Find where the given text appears and provide that cell's center as (x, y) coordinate. 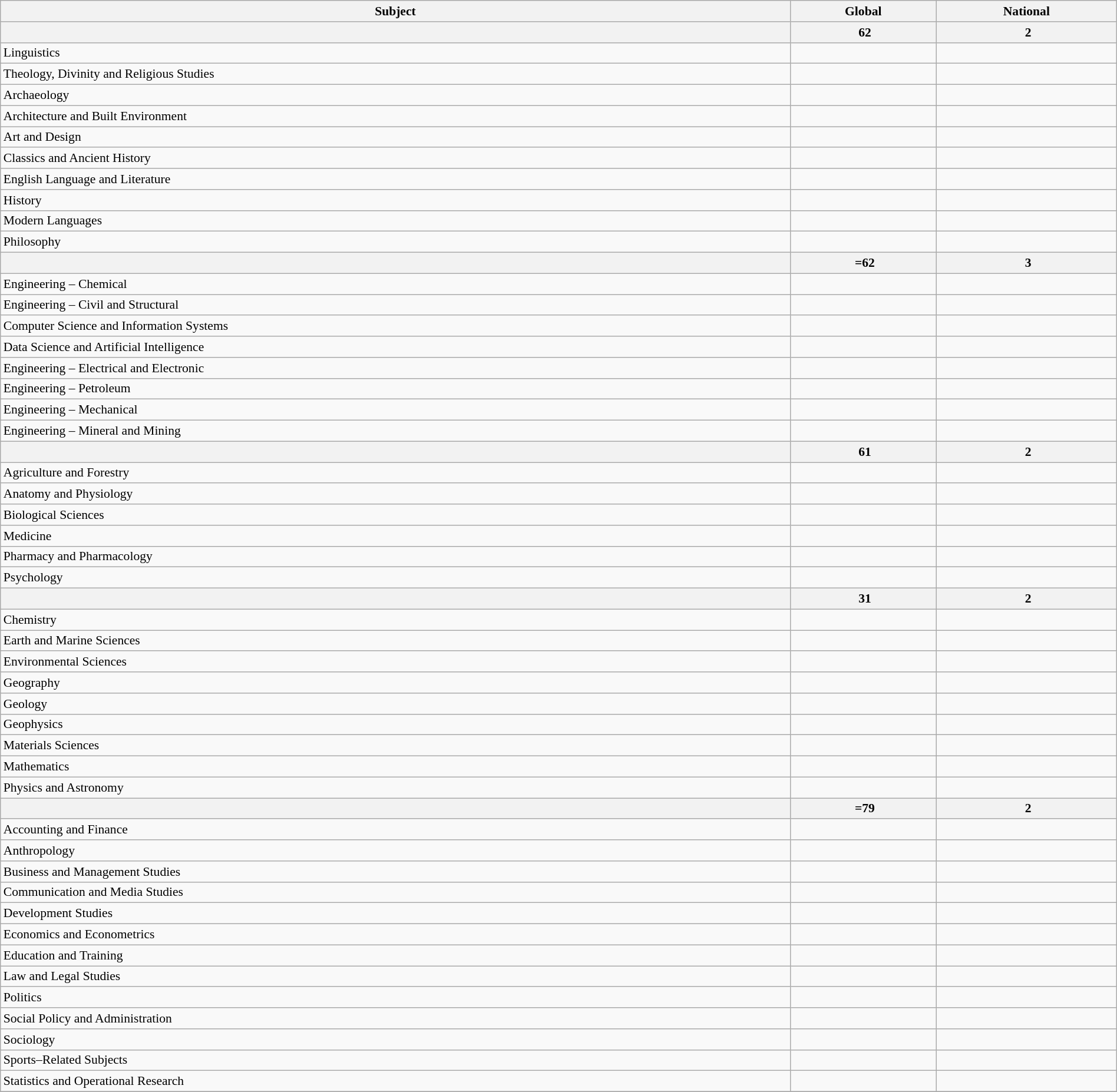
Modern Languages (395, 221)
Politics (395, 998)
Anatomy and Physiology (395, 494)
Engineering – Civil and Structural (395, 305)
Social Policy and Administration (395, 1018)
Education and Training (395, 955)
Geophysics (395, 724)
61 (863, 452)
National (1026, 11)
Philosophy (395, 242)
History (395, 200)
=62 (863, 263)
English Language and Literature (395, 179)
Engineering – Mineral and Mining (395, 431)
Anthropology (395, 851)
Geography (395, 683)
Sociology (395, 1040)
Communication and Media Studies (395, 892)
Archaeology (395, 95)
Engineering – Electrical and Electronic (395, 368)
Data Science and Artificial Intelligence (395, 347)
3 (1026, 263)
Linguistics (395, 53)
Architecture and Built Environment (395, 116)
Subject (395, 11)
Geology (395, 704)
Sports–Related Subjects (395, 1060)
Mathematics (395, 767)
Physics and Astronomy (395, 787)
Earth and Marine Sciences (395, 641)
Chemistry (395, 620)
Law and Legal Studies (395, 977)
Materials Sciences (395, 746)
Pharmacy and Pharmacology (395, 557)
31 (863, 599)
Agriculture and Forestry (395, 473)
Biological Sciences (395, 515)
Computer Science and Information Systems (395, 326)
Theology, Divinity and Religious Studies (395, 74)
Economics and Econometrics (395, 935)
Art and Design (395, 137)
Medicine (395, 536)
Classics and Ancient History (395, 158)
=79 (863, 809)
Engineering – Petroleum (395, 389)
Psychology (395, 578)
Accounting and Finance (395, 830)
Engineering – Chemical (395, 284)
Business and Management Studies (395, 872)
Development Studies (395, 914)
Global (863, 11)
Statistics and Operational Research (395, 1081)
Environmental Sciences (395, 662)
62 (863, 32)
Engineering – Mechanical (395, 410)
